Scan for the cell matching the given text and deliver its (X, Y) coordinate at center. 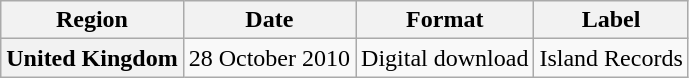
28 October 2010 (269, 58)
Format (445, 20)
Island Records (611, 58)
Digital download (445, 58)
Date (269, 20)
Label (611, 20)
United Kingdom (92, 58)
Region (92, 20)
